Find where the given text appears and provide that cell's center as (x, y) coordinate. 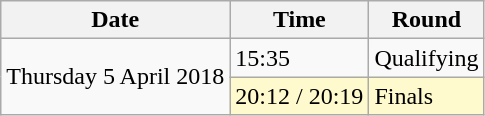
Qualifying (426, 58)
15:35 (300, 58)
Finals (426, 96)
Round (426, 20)
Thursday 5 April 2018 (116, 77)
Time (300, 20)
20:12 / 20:19 (300, 96)
Date (116, 20)
